Search for the cell housing the specified text and yield its (x, y) center coordinate. 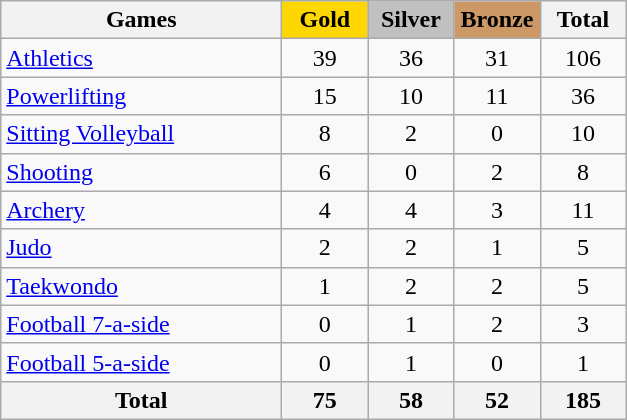
39 (325, 58)
106 (583, 58)
185 (583, 400)
31 (497, 58)
75 (325, 400)
Football 7-a-side (142, 324)
15 (325, 96)
6 (325, 172)
Powerlifting (142, 96)
58 (411, 400)
Taekwondo (142, 286)
Football 5-a-side (142, 362)
52 (497, 400)
Gold (325, 20)
Sitting Volleyball (142, 134)
Bronze (497, 20)
Judo (142, 248)
Shooting (142, 172)
Archery (142, 210)
Athletics (142, 58)
Games (142, 20)
Silver (411, 20)
